Output the (x, y) coordinate of the center of the cell containing the given text.  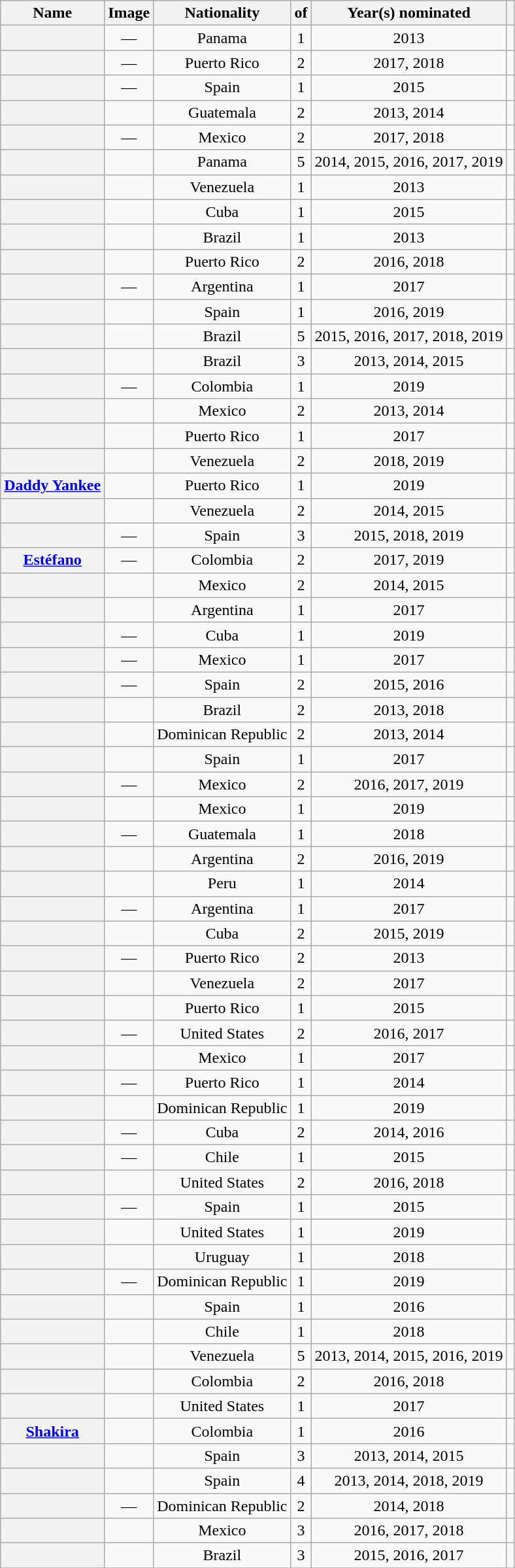
4 (301, 1480)
2017, 2019 (409, 560)
2015, 2016, 2017 (409, 1556)
2014, 2015, 2016, 2017, 2019 (409, 162)
2013, 2014, 2015, 2016, 2019 (409, 1356)
2018, 2019 (409, 461)
Name (52, 13)
2014, 2018 (409, 1505)
Nationality (222, 13)
2015, 2019 (409, 933)
2016, 2017, 2019 (409, 784)
2014, 2016 (409, 1133)
2015, 2016, 2017, 2018, 2019 (409, 337)
Estéfano (52, 560)
of (301, 13)
Shakira (52, 1431)
2013, 2014, 2018, 2019 (409, 1480)
Peru (222, 884)
Image (129, 13)
2016, 2017, 2018 (409, 1531)
2015, 2018, 2019 (409, 535)
Uruguay (222, 1257)
2013, 2018 (409, 709)
2015, 2016 (409, 684)
Daddy Yankee (52, 486)
2016, 2017 (409, 1033)
Year(s) nominated (409, 13)
